Locate the cell with the specified text and output its (X, Y) center coordinate. 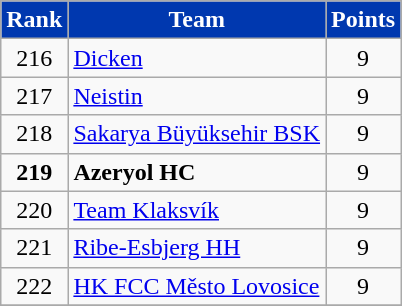
Rank (34, 20)
Points (364, 20)
Dicken (197, 58)
HK FCC Město Lovosice (197, 286)
222 (34, 286)
Azeryol HC (197, 172)
218 (34, 134)
220 (34, 210)
217 (34, 96)
221 (34, 248)
219 (34, 172)
Neistin (197, 96)
216 (34, 58)
Ribe-Esbjerg HH (197, 248)
Sakarya Büyüksehir BSK (197, 134)
Team (197, 20)
Team Klaksvík (197, 210)
